Determine the (X, Y) coordinate at the center of the cell enclosing the given text.  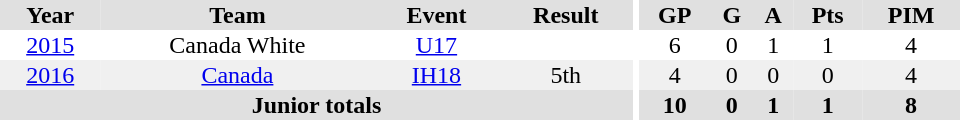
Junior totals (316, 105)
Pts (828, 15)
Year (50, 15)
8 (911, 105)
2015 (50, 45)
IH18 (436, 75)
Canada White (237, 45)
U17 (436, 45)
2016 (50, 75)
Result (566, 15)
A (773, 15)
PIM (911, 15)
Canada (237, 75)
Team (237, 15)
G (732, 15)
Event (436, 15)
5th (566, 75)
10 (675, 105)
GP (675, 15)
6 (675, 45)
